Extract the (x, y) coordinate from the center of the cell holding the provided text.  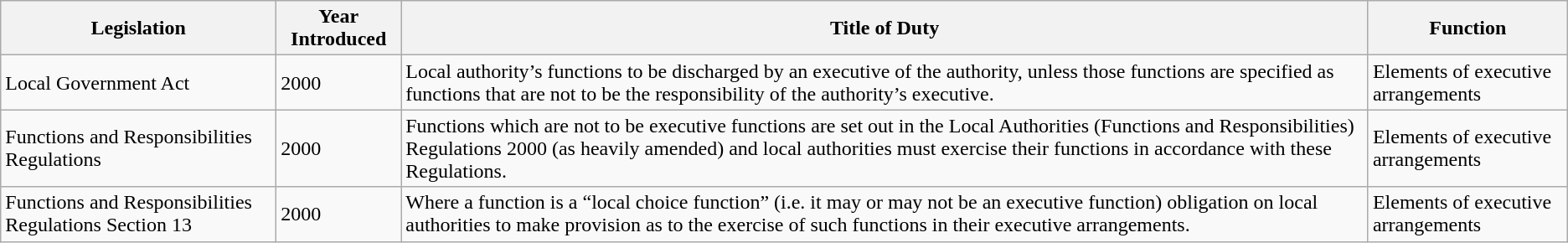
Function (1467, 28)
Local Government Act (139, 82)
Year Introduced (338, 28)
Legislation (139, 28)
Functions and Responsibilities Regulations Section 13 (139, 215)
Title of Duty (885, 28)
Functions and Responsibilities Regulations (139, 148)
